Return the [X, Y] coordinate for the center point of the cell that contains the specified text.  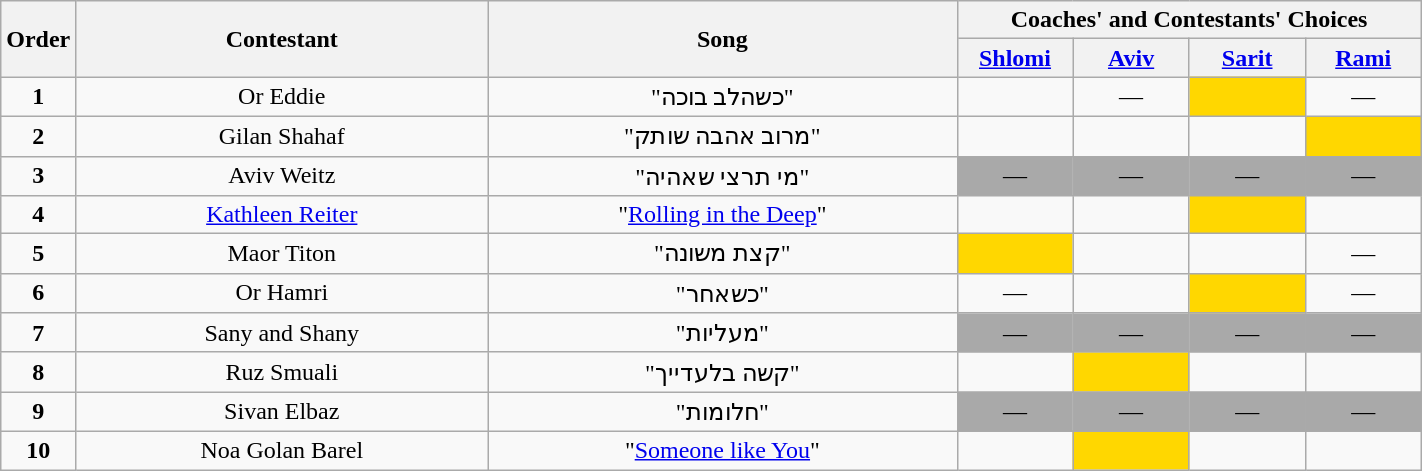
8 [38, 372]
Sarit [1247, 58]
Gilan Shahaf [282, 136]
Song [722, 39]
Sivan Elbaz [282, 412]
4 [38, 215]
2 [38, 136]
Shlomi [1015, 58]
Kathleen Reiter [282, 215]
"קצת משונה" [722, 254]
Or Hamri [282, 293]
"Someone like You" [722, 450]
6 [38, 293]
"כשהלב בוכה" [722, 97]
Order [38, 39]
1 [38, 97]
Noa Golan Barel [282, 450]
3 [38, 176]
"מי תרצי שאהיה" [722, 176]
Sany and Shany [282, 333]
Contestant [282, 39]
Coaches' and Contestants' Choices [1189, 20]
10 [38, 450]
Rami [1363, 58]
Aviv Weitz [282, 176]
"כשאחר" [722, 293]
"חלומות" [722, 412]
"Rolling in the Deep" [722, 215]
5 [38, 254]
"מעליות" [722, 333]
Maor Titon [282, 254]
"קשה בלעדייך" [722, 372]
Ruz Smuali [282, 372]
Or Eddie [282, 97]
7 [38, 333]
9 [38, 412]
Aviv [1131, 58]
"מרוב אהבה שותק" [722, 136]
